Scan for the cell matching the given text and deliver its [x, y] coordinate at center. 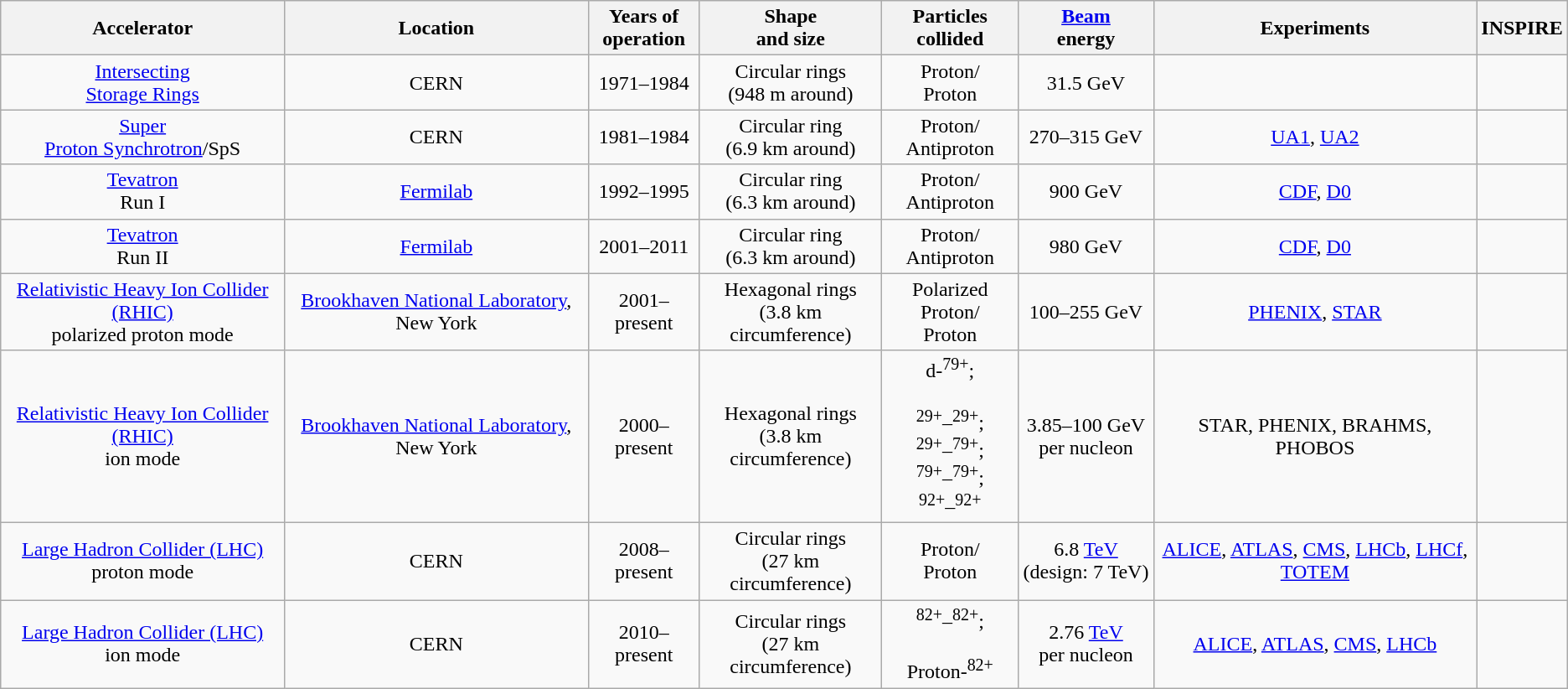
270–315 GeV [1086, 137]
d-79+;29+–29+; 29+–79+; 79+–79+; 92+–92+ [950, 437]
INSPIRE [1522, 28]
Particlescollided [950, 28]
900 GeV [1086, 191]
STAR, PHENIX, BRAHMS, PHOBOS [1315, 437]
UA1, UA2 [1315, 137]
Circular rings(948 m around) [791, 82]
2001–present [643, 312]
100–255 GeV [1086, 312]
82+–82+;Proton-82+ [950, 644]
Experiments [1315, 28]
2000–present [643, 437]
Relativistic Heavy Ion Collider (RHIC)polarized proton mode [142, 312]
3.85–100 GeV per nucleon [1086, 437]
Polarized Proton/Proton [950, 312]
Circular ring(6.9 km around) [791, 137]
31.5 GeV [1086, 82]
2001–2011 [643, 246]
2010–present [643, 644]
Location [437, 28]
Large Hadron Collider (LHC)ion mode [142, 644]
6.8 TeV (design: 7 TeV) [1086, 562]
SuperProton Synchrotron/SpS [142, 137]
Accelerator [142, 28]
2008–present [643, 562]
PHENIX, STAR [1315, 312]
ALICE, ATLAS, CMS, LHCb [1315, 644]
1971–1984 [643, 82]
TevatronRun I [142, 191]
Intersecting Storage Rings [142, 82]
Large Hadron Collider (LHC)proton mode [142, 562]
2.76 TeV per nucleon [1086, 644]
1992–1995 [643, 191]
Beamenergy [1086, 28]
980 GeV [1086, 246]
1981–1984 [643, 137]
ALICE, ATLAS, CMS, LHCb, LHCf, TOTEM [1315, 562]
TevatronRun II [142, 246]
Relativistic Heavy Ion Collider (RHIC)ion mode [142, 437]
Years of operation [643, 28]
Shape and size [791, 28]
